Scan for the cell matching the given text and deliver its (x, y) coordinate at center. 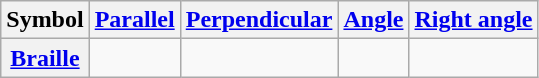
Parallel (134, 20)
Braille (45, 58)
Perpendicular (259, 20)
Right angle (474, 20)
Symbol (45, 20)
Angle (374, 20)
